Pinpoint the cell where the given text exists, returning its [x, y] midpoint coordinate. 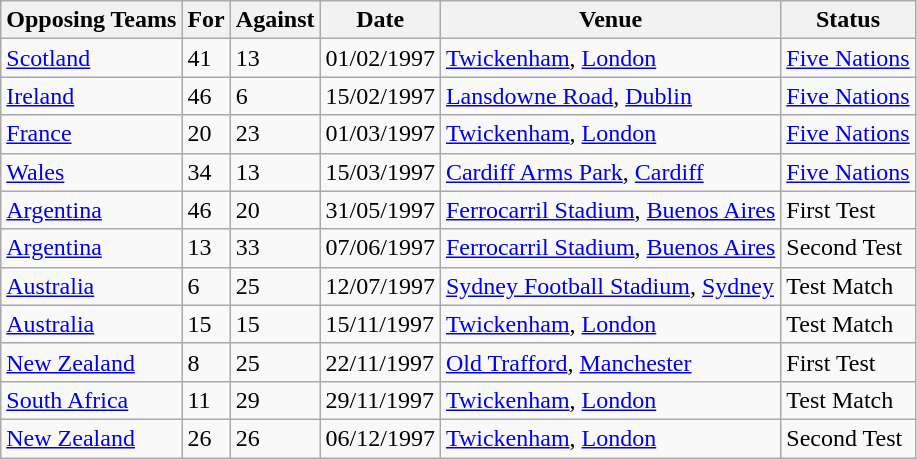
Wales [92, 172]
15/03/1997 [380, 172]
29 [275, 400]
Ireland [92, 96]
15/02/1997 [380, 96]
29/11/1997 [380, 400]
Status [848, 20]
41 [206, 58]
12/07/1997 [380, 286]
01/03/1997 [380, 134]
Date [380, 20]
15/11/1997 [380, 324]
06/12/1997 [380, 438]
Cardiff Arms Park, Cardiff [610, 172]
11 [206, 400]
South Africa [92, 400]
22/11/1997 [380, 362]
France [92, 134]
Sydney Football Stadium, Sydney [610, 286]
01/02/1997 [380, 58]
Against [275, 20]
Lansdowne Road, Dublin [610, 96]
Old Trafford, Manchester [610, 362]
Scotland [92, 58]
31/05/1997 [380, 210]
For [206, 20]
33 [275, 248]
8 [206, 362]
07/06/1997 [380, 248]
Venue [610, 20]
Opposing Teams [92, 20]
34 [206, 172]
23 [275, 134]
